Output the (X, Y) coordinate of the center of the cell containing the given text.  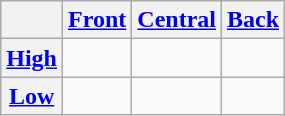
High (32, 58)
Low (32, 96)
Back (254, 20)
Front (98, 20)
Central (177, 20)
